Scan for the cell matching the given text and deliver its (X, Y) coordinate at center. 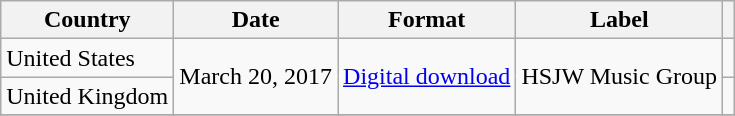
Digital download (427, 77)
United States (88, 58)
Date (256, 20)
United Kingdom (88, 96)
HSJW Music Group (620, 77)
Format (427, 20)
March 20, 2017 (256, 77)
Label (620, 20)
Country (88, 20)
